Scan for the cell matching the given text and deliver its [X, Y] coordinate at center. 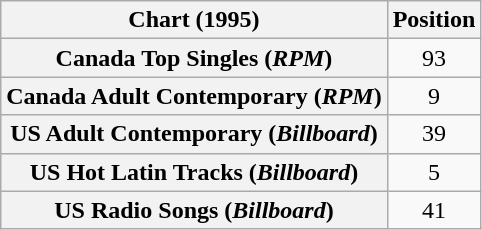
41 [434, 210]
93 [434, 58]
39 [434, 134]
US Radio Songs (Billboard) [194, 210]
Canada Top Singles (RPM) [194, 58]
US Adult Contemporary (Billboard) [194, 134]
Position [434, 20]
9 [434, 96]
5 [434, 172]
US Hot Latin Tracks (Billboard) [194, 172]
Chart (1995) [194, 20]
Canada Adult Contemporary (RPM) [194, 96]
